Pinpoint the cell where the given text exists, returning its [X, Y] midpoint coordinate. 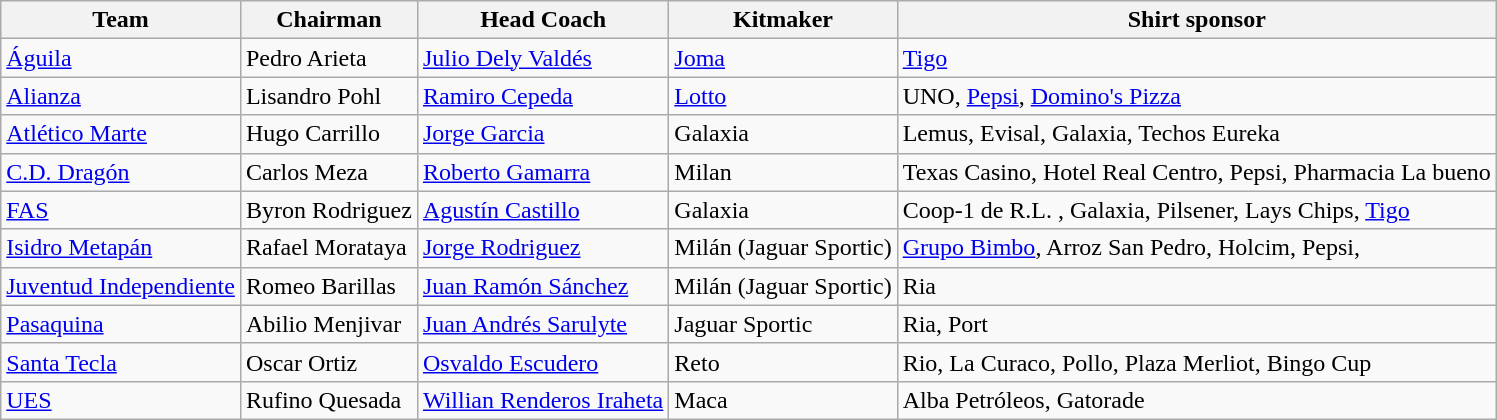
Romeo Barillas [328, 286]
Willian Renderos Iraheta [542, 400]
Juan Ramón Sánchez [542, 286]
Jorge Garcia [542, 134]
Agustín Castillo [542, 210]
Grupo Bimbo, Arroz San Pedro, Holcim, Pepsi, [1196, 248]
Jorge Rodriguez [542, 248]
FAS [121, 210]
Julio Dely Valdés [542, 58]
Roberto Gamarra [542, 172]
Lisandro Pohl [328, 96]
Kitmaker [783, 20]
Lotto [783, 96]
Hugo Carrillo [328, 134]
Team [121, 20]
Jaguar Sportic [783, 324]
Maca [783, 400]
Águila [121, 58]
C.D. Dragón [121, 172]
Joma [783, 58]
Abilio Menjivar [328, 324]
Byron Rodriguez [328, 210]
Osvaldo Escudero [542, 362]
Rio, La Curaco, Pollo, Plaza Merliot, Bingo Cup [1196, 362]
Atlético Marte [121, 134]
UES [121, 400]
Ria, Port [1196, 324]
Texas Casino, Hotel Real Centro, Pepsi, Pharmacia La bueno [1196, 172]
Pasaquina [121, 324]
Shirt sponsor [1196, 20]
Pedro Arieta [328, 58]
Milan [783, 172]
Alianza [121, 96]
Carlos Meza [328, 172]
Head Coach [542, 20]
Tigo [1196, 58]
Alba Petróleos, Gatorade [1196, 400]
Santa Tecla [121, 362]
Reto [783, 362]
Ramiro Cepeda [542, 96]
Oscar Ortiz [328, 362]
Isidro Metapán [121, 248]
Rufino Quesada [328, 400]
Juventud Independiente [121, 286]
Ria [1196, 286]
Rafael Morataya [328, 248]
Chairman [328, 20]
Lemus, Evisal, Galaxia, Techos Eureka [1196, 134]
UNO, Pepsi, Domino's Pizza [1196, 96]
Coop-1 de R.L. , Galaxia, Pilsener, Lays Chips, Tigo [1196, 210]
Juan Andrés Sarulyte [542, 324]
